Determine the [x, y] coordinate at the center of the cell enclosing the given text.  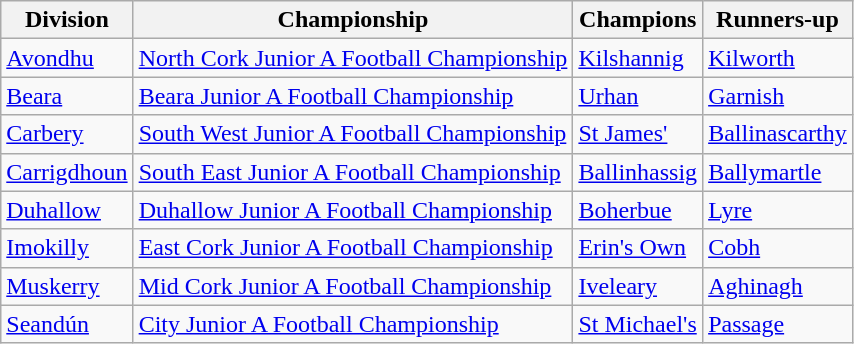
Carbery [67, 134]
Aghinagh [778, 286]
Ballinascarthy [778, 134]
Lyre [778, 210]
Beara [67, 96]
Runners-up [778, 20]
Passage [778, 324]
Urhan [638, 96]
Mid Cork Junior A Football Championship [353, 286]
Carrigdhoun [67, 172]
Kilworth [778, 58]
Avondhu [67, 58]
St James' [638, 134]
Duhallow Junior A Football Championship [353, 210]
South East Junior A Football Championship [353, 172]
Muskerry [67, 286]
Iveleary [638, 286]
Seandún [67, 324]
Champions [638, 20]
Ballinhassig [638, 172]
Division [67, 20]
Erin's Own [638, 248]
North Cork Junior A Football Championship [353, 58]
St Michael's [638, 324]
Championship [353, 20]
Duhallow [67, 210]
Imokilly [67, 248]
Boherbue [638, 210]
Beara Junior A Football Championship [353, 96]
Ballymartle [778, 172]
East Cork Junior A Football Championship [353, 248]
Kilshannig [638, 58]
City Junior A Football Championship [353, 324]
Cobh [778, 248]
South West Junior A Football Championship [353, 134]
Garnish [778, 96]
